Scan for the cell matching the given text and deliver its [x, y] coordinate at center. 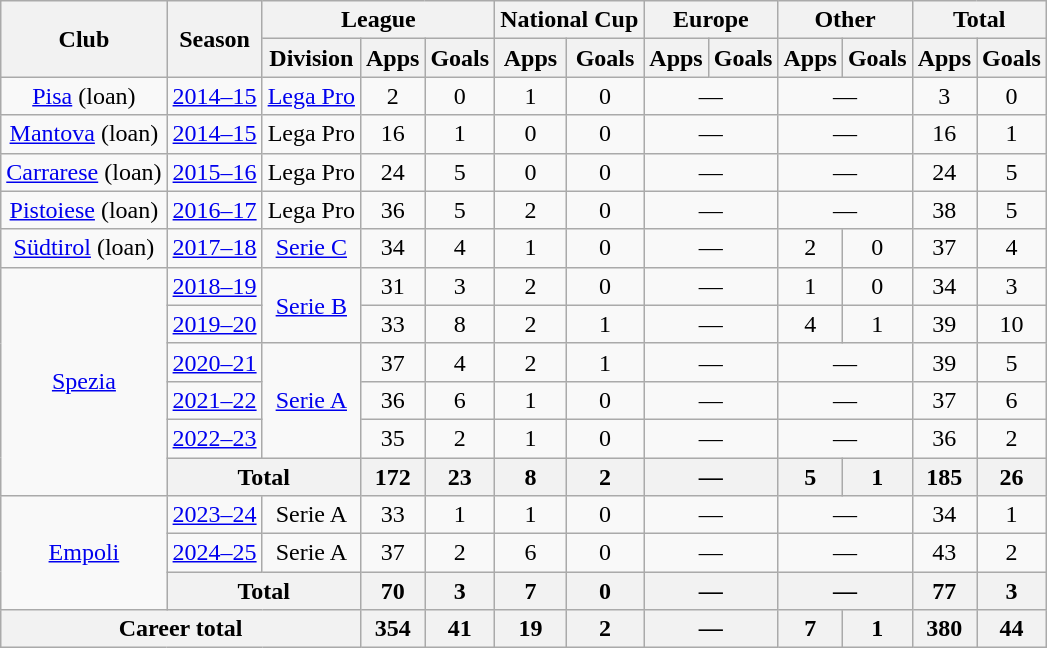
70 [392, 591]
Pisa (loan) [84, 96]
31 [392, 286]
35 [392, 438]
19 [531, 629]
2024–25 [214, 553]
77 [944, 591]
380 [944, 629]
Serie B [311, 305]
2015–16 [214, 172]
23 [460, 477]
41 [460, 629]
38 [944, 210]
2019–20 [214, 324]
2016–17 [214, 210]
Career total [181, 629]
185 [944, 477]
Pistoiese (loan) [84, 210]
Other [845, 20]
2017–18 [214, 248]
2021–22 [214, 400]
43 [944, 553]
2020–21 [214, 362]
Serie C [311, 248]
2018–19 [214, 286]
Club [84, 39]
354 [392, 629]
10 [1012, 324]
Südtirol (loan) [84, 248]
2023–24 [214, 515]
League [378, 20]
National Cup [570, 20]
44 [1012, 629]
Carrarese (loan) [84, 172]
Mantova (loan) [84, 134]
172 [392, 477]
Division [311, 58]
Spezia [84, 381]
2022–23 [214, 438]
26 [1012, 477]
Empoli [84, 553]
Season [214, 39]
Europe [711, 20]
